Return [x, y] of the center of cell containing provided text 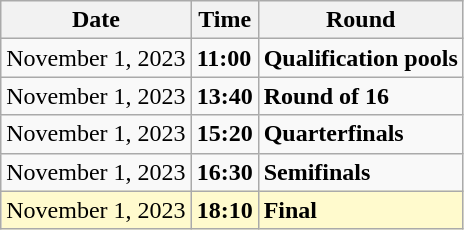
15:20 [224, 134]
18:10 [224, 210]
Quarterfinals [360, 134]
Date [96, 20]
Semifinals [360, 172]
Final [360, 210]
Time [224, 20]
16:30 [224, 172]
Round [360, 20]
Round of 16 [360, 96]
Qualification pools [360, 58]
11:00 [224, 58]
13:40 [224, 96]
